For the text-containing cell, return its midpoint in (x, y) coordinate format. 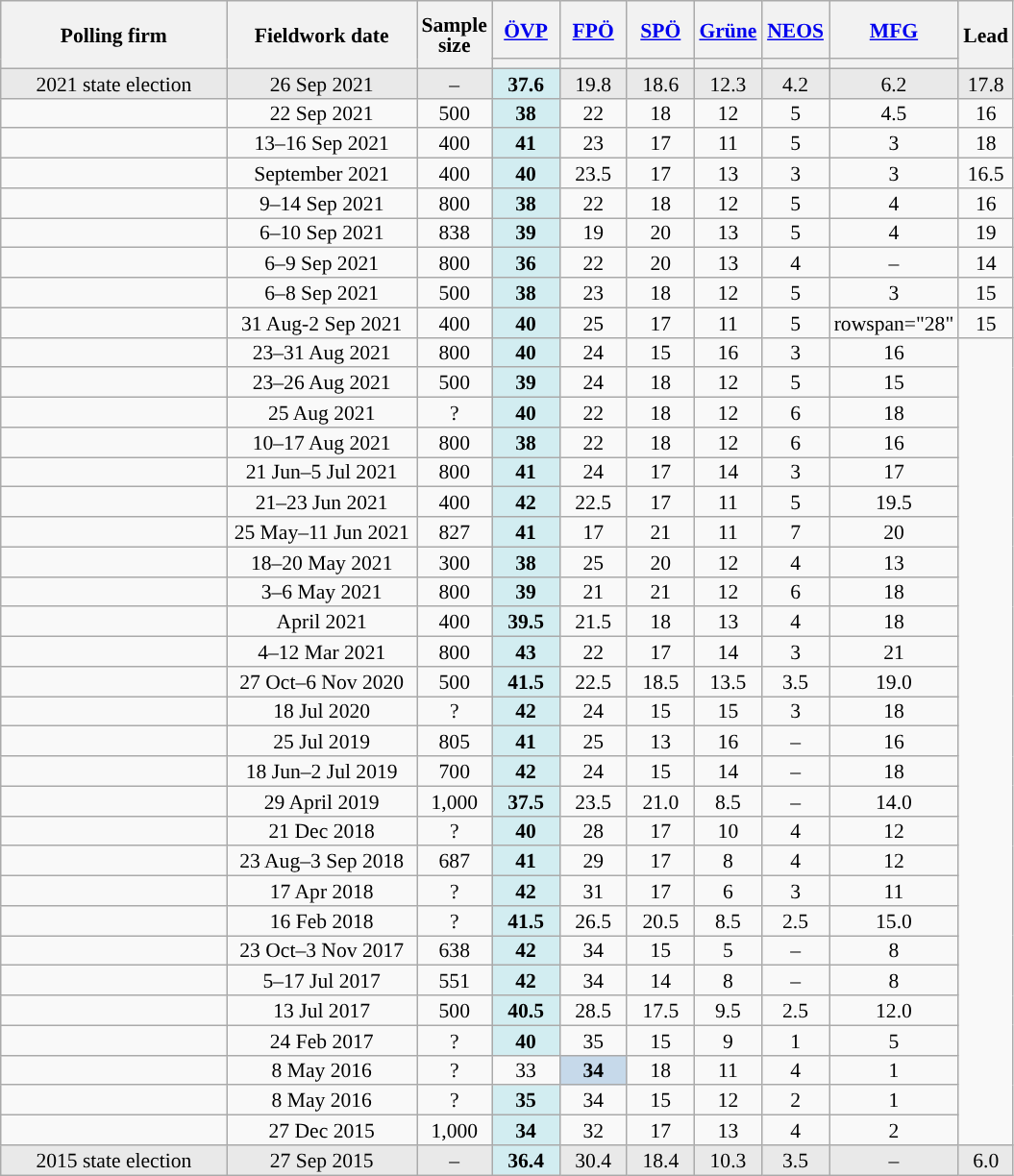
700 (455, 771)
9 (728, 1040)
10 (728, 830)
27 Sep 2015 (322, 1161)
551 (455, 980)
2015 state election (113, 1161)
18.5 (660, 682)
17.8 (986, 83)
6–8 Sep 2021 (322, 292)
16.5 (986, 173)
26.5 (593, 920)
43 (526, 651)
36 (526, 263)
Polling firm (113, 35)
32 (593, 1130)
6–9 Sep 2021 (322, 263)
26 Sep 2021 (322, 83)
28.5 (593, 1011)
29 (593, 861)
18 Jun–2 Jul 2019 (322, 771)
25 Aug 2021 (322, 413)
14.0 (894, 801)
23 Oct–3 Nov 2017 (322, 951)
7 (795, 532)
ÖVP (526, 30)
9.5 (728, 1011)
39.5 (526, 623)
Grüne (728, 30)
September 2021 (322, 173)
25 Jul 2019 (322, 742)
36.4 (526, 1161)
25 May–11 Jun 2021 (322, 532)
29 April 2019 (322, 801)
21.0 (660, 801)
12.3 (728, 83)
21 Jun–5 Jul 2021 (322, 473)
18–20 May 2021 (322, 561)
4.5 (894, 113)
13 Jul 2017 (322, 1011)
22 Sep 2021 (322, 113)
37.5 (526, 801)
23–31 Aug 2021 (322, 352)
24 Feb 2017 (322, 1040)
6.0 (986, 1161)
28 (593, 830)
21 Dec 2018 (322, 830)
4.2 (795, 83)
9–14 Sep 2021 (322, 204)
5–17 Jul 2017 (322, 980)
23–26 Aug 2021 (322, 382)
rowspan="28" (894, 323)
6.2 (894, 83)
30.4 (593, 1161)
18 Jul 2020 (322, 711)
37.6 (526, 83)
21–23 Jun 2021 (322, 502)
3–6 May 2021 (322, 592)
33 (526, 1070)
13–16 Sep 2021 (322, 144)
19.8 (593, 83)
19.0 (894, 682)
18.4 (660, 1161)
16 Feb 2018 (322, 920)
19.5 (894, 502)
6–10 Sep 2021 (322, 233)
Fieldwork date (322, 35)
27 Oct–6 Nov 2020 (322, 682)
40.5 (526, 1011)
17.5 (660, 1011)
21.5 (593, 623)
April 2021 (322, 623)
13.5 (728, 682)
27 Dec 2015 (322, 1130)
Lead (986, 35)
300 (455, 561)
18.6 (660, 83)
805 (455, 742)
31 (593, 892)
31 Aug-2 Sep 2021 (322, 323)
17 Apr 2018 (322, 892)
MFG (894, 30)
FPÖ (593, 30)
838 (455, 233)
4–12 Mar 2021 (322, 651)
Samplesize (455, 35)
SPÖ (660, 30)
10–17 Aug 2021 (322, 442)
10.3 (728, 1161)
NEOS (795, 30)
827 (455, 532)
638 (455, 951)
2021 state election (113, 83)
20.5 (660, 920)
687 (455, 861)
12.0 (894, 1011)
15.0 (894, 920)
23 Aug–3 Sep 2018 (322, 861)
